Capture the cell that displays the provided text and extract its (x, y) central coordinate. 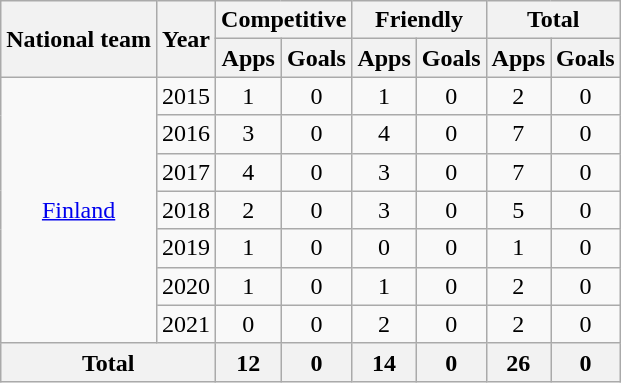
2017 (186, 172)
Finland (79, 210)
26 (518, 362)
2018 (186, 210)
5 (518, 210)
2019 (186, 248)
12 (248, 362)
Competitive (284, 20)
2020 (186, 286)
2021 (186, 324)
Friendly (419, 20)
2015 (186, 96)
2016 (186, 134)
14 (384, 362)
Year (186, 39)
National team (79, 39)
